Search for the cell housing the specified text and yield its (X, Y) center coordinate. 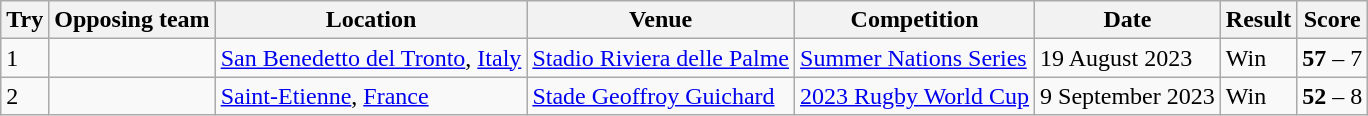
19 August 2023 (1128, 58)
Location (371, 20)
57 – 7 (1332, 58)
Venue (661, 20)
Stadio Riviera delle Palme (661, 58)
2023 Rugby World Cup (915, 96)
1 (25, 58)
Competition (915, 20)
Stade Geoffroy Guichard (661, 96)
San Benedetto del Tronto, Italy (371, 58)
52 – 8 (1332, 96)
Date (1128, 20)
Saint-Etienne, France (371, 96)
Score (1332, 20)
Result (1258, 20)
Try (25, 20)
2 (25, 96)
Opposing team (132, 20)
Summer Nations Series (915, 58)
9 September 2023 (1128, 96)
